Detect which cell encompasses the target text, then output its [X, Y] center coordinate. 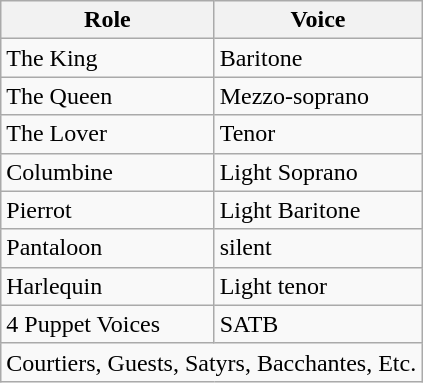
Baritone [318, 58]
silent [318, 248]
The Queen [108, 96]
Courtiers, Guests, Satyrs, Bacchantes, Etc. [212, 362]
Mezzo-soprano [318, 96]
Light tenor [318, 286]
The Lover [108, 134]
The King [108, 58]
Pantaloon [108, 248]
4 Puppet Voices [108, 324]
Light Soprano [318, 172]
Light Baritone [318, 210]
Pierrot [108, 210]
Tenor [318, 134]
Harlequin [108, 286]
Role [108, 20]
Voice [318, 20]
SATB [318, 324]
Columbine [108, 172]
